Search for the cell housing the specified text and yield its (X, Y) center coordinate. 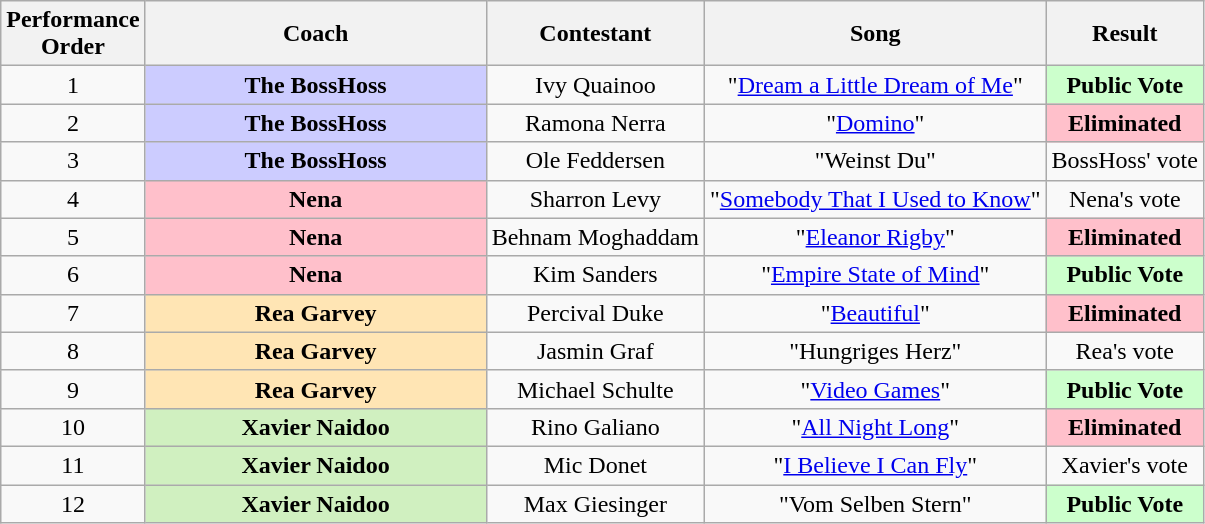
Performance Order (73, 34)
10 (73, 427)
"Eleanor Rigby" (876, 237)
Max Giesinger (595, 503)
12 (73, 503)
8 (73, 351)
Jasmin Graf (595, 351)
Kim Sanders (595, 275)
BossHoss' vote (1124, 161)
"I Believe I Can Fly" (876, 465)
Song (876, 34)
3 (73, 161)
Nena's vote (1124, 199)
7 (73, 313)
Rino Galiano (595, 427)
Rea's vote (1124, 351)
Ramona Nerra (595, 123)
Xavier's vote (1124, 465)
Result (1124, 34)
"Empire State of Mind" (876, 275)
"Weinst Du" (876, 161)
"Hungriges Herz" (876, 351)
1 (73, 85)
9 (73, 389)
"Beautiful" (876, 313)
Ole Feddersen (595, 161)
6 (73, 275)
2 (73, 123)
"Video Games" (876, 389)
Mic Donet (595, 465)
5 (73, 237)
Behnam Moghaddam (595, 237)
"All Night Long" (876, 427)
Ivy Quainoo (595, 85)
"Somebody That I Used to Know" (876, 199)
4 (73, 199)
Michael Schulte (595, 389)
"Dream a Little Dream of Me" (876, 85)
Contestant (595, 34)
11 (73, 465)
Coach (316, 34)
Percival Duke (595, 313)
Sharron Levy (595, 199)
"Vom Selben Stern" (876, 503)
"Domino" (876, 123)
